Find where the given text appears and provide that cell's center as [x, y] coordinate. 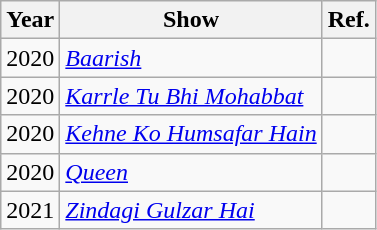
Show [191, 20]
Queen [191, 172]
Karrle Tu Bhi Mohabbat [191, 96]
Ref. [348, 20]
Baarish [191, 58]
2021 [30, 210]
Kehne Ko Humsafar Hain [191, 134]
Zindagi Gulzar Hai [191, 210]
Year [30, 20]
